Identify which cell holds the provided text, then report its (X, Y) central coordinate. 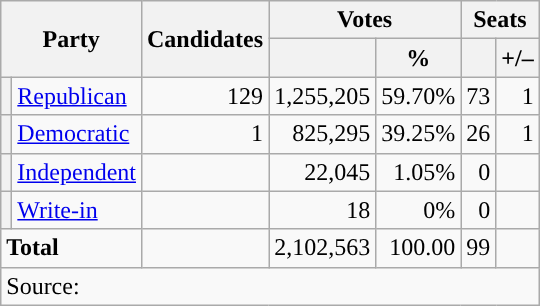
Source: (270, 286)
Write-in (77, 210)
39.25% (418, 134)
Independent (77, 172)
129 (204, 96)
100.00 (418, 248)
% (418, 58)
22,045 (322, 172)
59.70% (418, 96)
0% (418, 210)
99 (478, 248)
1,255,205 (322, 96)
Republican (77, 96)
1.05% (418, 172)
Candidates (204, 39)
Votes (365, 20)
26 (478, 134)
Seats (500, 20)
2,102,563 (322, 248)
Party (72, 39)
+/– (518, 58)
825,295 (322, 134)
73 (478, 96)
18 (322, 210)
Total (72, 248)
Democratic (77, 134)
